Pinpoint the cell where the given text exists, returning its [X, Y] midpoint coordinate. 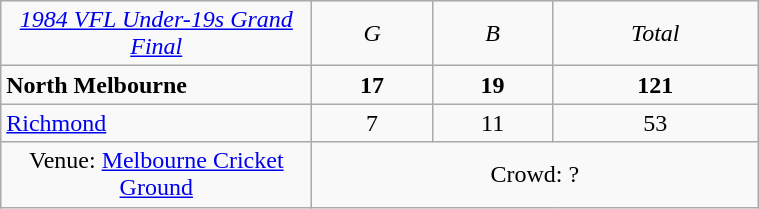
7 [372, 123]
Richmond [156, 123]
Total [656, 34]
North Melbourne [156, 85]
B [492, 34]
53 [656, 123]
11 [492, 123]
Venue: Melbourne Cricket Ground [156, 174]
Crowd: ? [535, 174]
19 [492, 85]
G [372, 34]
121 [656, 85]
17 [372, 85]
1984 VFL Under-19s Grand Final [156, 34]
